Output the [x, y] coordinate of the center of the cell containing the given text.  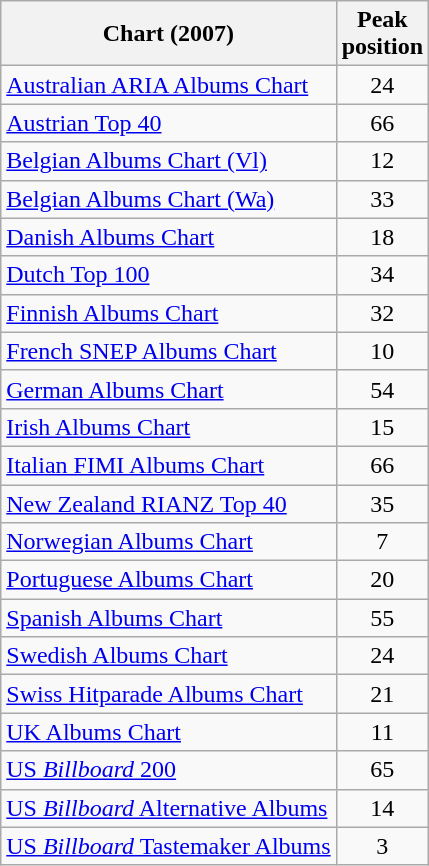
32 [382, 313]
12 [382, 161]
Spanish Albums Chart [168, 618]
11 [382, 732]
Portuguese Albums Chart [168, 580]
Italian FIMI Albums Chart [168, 465]
Dutch Top 100 [168, 275]
US Billboard Tastemaker Albums [168, 846]
14 [382, 808]
Swedish Albums Chart [168, 656]
33 [382, 199]
20 [382, 580]
10 [382, 351]
35 [382, 503]
Peakposition [382, 34]
65 [382, 770]
Irish Albums Chart [168, 427]
German Albums Chart [168, 389]
Swiss Hitparade Albums Chart [168, 694]
Chart (2007) [168, 34]
US Billboard 200 [168, 770]
15 [382, 427]
New Zealand RIANZ Top 40 [168, 503]
3 [382, 846]
Finnish Albums Chart [168, 313]
Austrian Top 40 [168, 123]
18 [382, 237]
UK Albums Chart [168, 732]
US Billboard Alternative Albums [168, 808]
French SNEP Albums Chart [168, 351]
34 [382, 275]
55 [382, 618]
Belgian Albums Chart (Wa) [168, 199]
Australian ARIA Albums Chart [168, 85]
Belgian Albums Chart (Vl) [168, 161]
Norwegian Albums Chart [168, 542]
7 [382, 542]
Danish Albums Chart [168, 237]
21 [382, 694]
54 [382, 389]
